Determine the [x, y] coordinate at the center of the cell enclosing the given text.  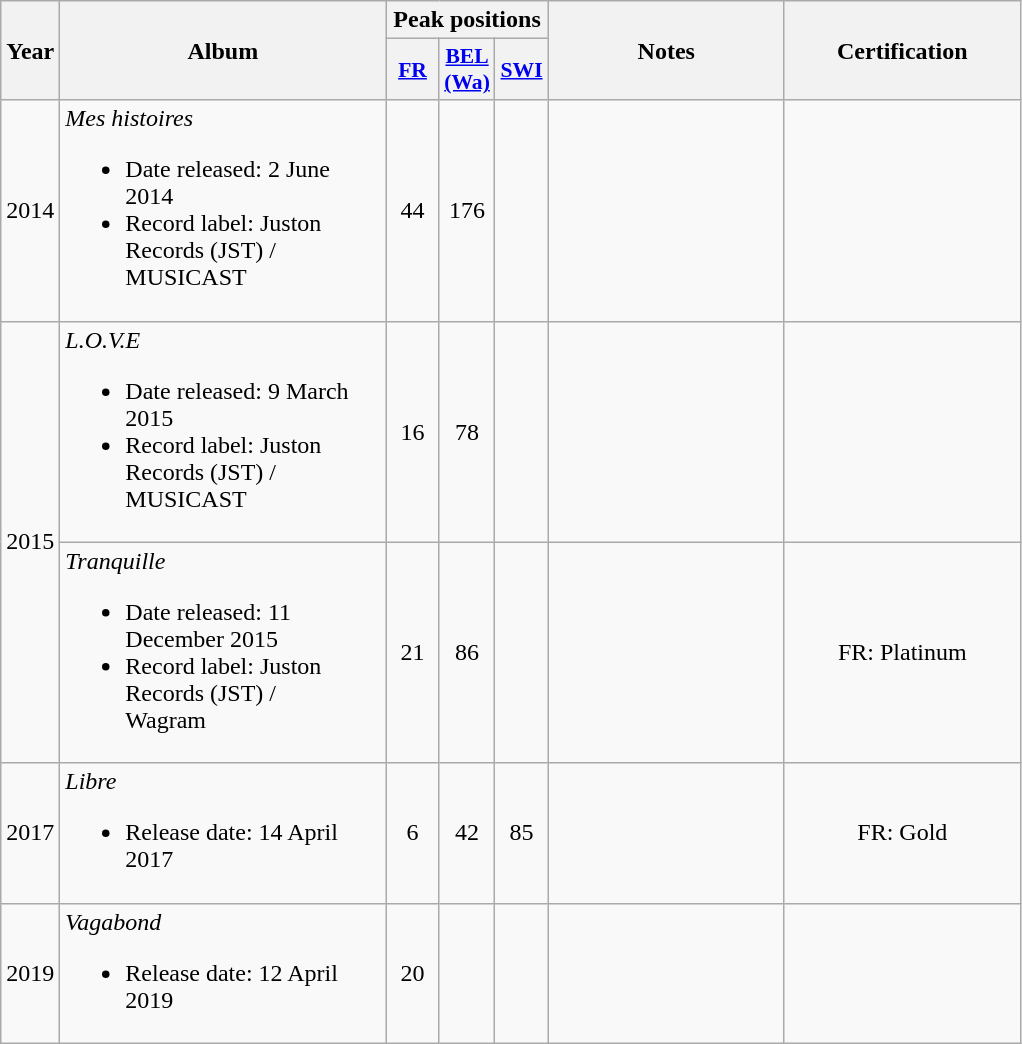
6 [412, 833]
2015 [30, 542]
85 [522, 833]
2014 [30, 210]
44 [412, 210]
78 [467, 432]
LibreRelease date: 14 April 2017 [223, 833]
2019 [30, 973]
FR: Platinum [902, 652]
176 [467, 210]
BEL(Wa) [467, 70]
SWI [522, 70]
Peak positions [467, 20]
20 [412, 973]
2017 [30, 833]
Certification [902, 50]
L.O.V.EDate released: 9 March 2015Record label: Juston Records (JST) / MUSICAST [223, 432]
86 [467, 652]
FR [412, 70]
Year [30, 50]
42 [467, 833]
VagabondRelease date: 12 April 2019 [223, 973]
Mes histoiresDate released: 2 June 2014Record label: Juston Records (JST) / MUSICAST [223, 210]
Notes [666, 50]
FR: Gold [902, 833]
16 [412, 432]
TranquilleDate released: 11 December 2015Record label: Juston Records (JST) / Wagram [223, 652]
21 [412, 652]
Album [223, 50]
